Identify which cell holds the provided text, then report its (x, y) central coordinate. 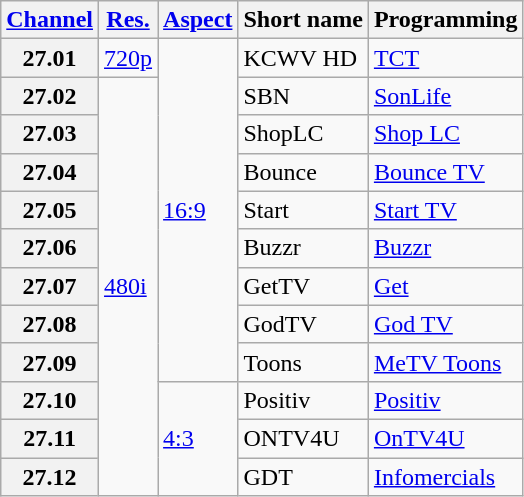
27.12 (50, 477)
SBN (303, 96)
4:3 (198, 438)
Res. (128, 20)
27.04 (50, 172)
480i (128, 286)
27.05 (50, 210)
27.10 (50, 400)
OnTV4U (446, 438)
Programming (446, 20)
Toons (303, 362)
27.11 (50, 438)
Start TV (446, 210)
27.02 (50, 96)
27.06 (50, 248)
16:9 (198, 210)
27.01 (50, 58)
SonLife (446, 96)
ShopLC (303, 134)
27.07 (50, 286)
KCWV HD (303, 58)
720p (128, 58)
Aspect (198, 20)
GetTV (303, 286)
27.09 (50, 362)
God TV (446, 324)
Bounce (303, 172)
27.08 (50, 324)
ONTV4U (303, 438)
MeTV Toons (446, 362)
Get (446, 286)
Short name (303, 20)
Infomercials (446, 477)
Shop LC (446, 134)
GodTV (303, 324)
GDT (303, 477)
27.03 (50, 134)
Start (303, 210)
Bounce TV (446, 172)
Channel (50, 20)
TCT (446, 58)
